Scan for the cell matching the given text and deliver its [X, Y] coordinate at center. 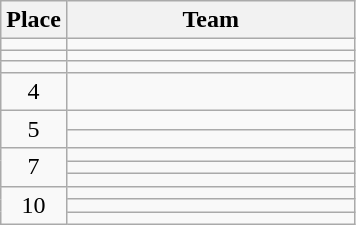
10 [34, 205]
7 [34, 167]
Team [210, 20]
Place [34, 20]
4 [34, 91]
5 [34, 129]
